Find where the given text appears and provide that cell's center as [x, y] coordinate. 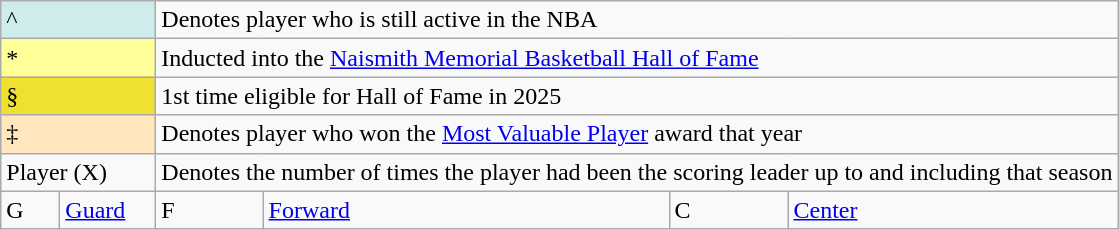
Denotes the number of times the player had been the scoring leader up to and including that season [637, 172]
§ [78, 96]
G [30, 210]
Center [953, 210]
‡ [78, 134]
Forward [466, 210]
Guard [108, 210]
F [210, 210]
^ [78, 20]
Denotes player who won the Most Valuable Player award that year [637, 134]
Inducted into the Naismith Memorial Basketball Hall of Fame [637, 58]
C [728, 210]
Player (X) [78, 172]
Denotes player who is still active in the NBA [637, 20]
1st time eligible for Hall of Fame in 2025 [637, 96]
* [78, 58]
